For the text-containing cell, return its midpoint in [X, Y] coordinate format. 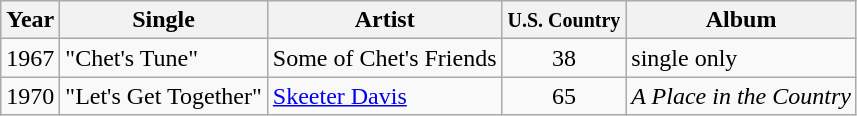
Single [164, 20]
"Let's Get Together" [164, 96]
Year [30, 20]
single only [742, 58]
"Chet's Tune" [164, 58]
U.S. Country [564, 20]
A Place in the Country [742, 96]
Some of Chet's Friends [384, 58]
Artist [384, 20]
38 [564, 58]
Album [742, 20]
65 [564, 96]
1970 [30, 96]
Skeeter Davis [384, 96]
1967 [30, 58]
